Return the [X, Y] coordinate for the center point of the cell that contains the specified text.  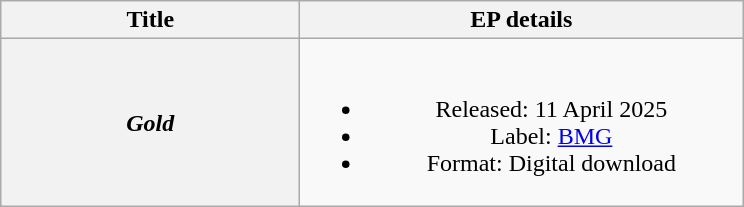
Title [150, 20]
Released: 11 April 2025Label: BMGFormat: Digital download [522, 122]
Gold [150, 122]
EP details [522, 20]
